Identify which cell holds the provided text, then report its (X, Y) central coordinate. 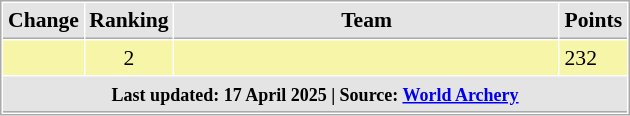
2 (129, 57)
Change (44, 21)
Points (594, 21)
Team (367, 21)
232 (594, 57)
Last updated: 17 April 2025 | Source: World Archery (316, 94)
Ranking (129, 21)
